From the cell containing the given text, extract its center point as [x, y] coordinate. 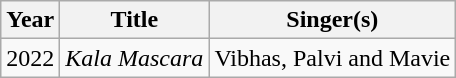
Vibhas, Palvi and Mavie [332, 58]
Year [30, 20]
Title [134, 20]
2022 [30, 58]
Kala Mascara [134, 58]
Singer(s) [332, 20]
